Search for the cell housing the specified text and yield its (X, Y) center coordinate. 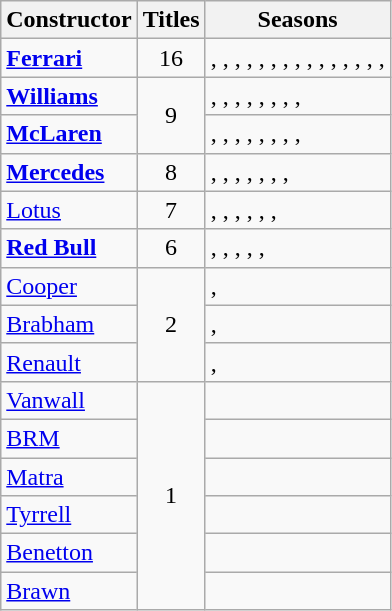
Seasons (298, 20)
Tyrrell (69, 515)
Brawn (69, 591)
Red Bull (69, 248)
Ferrari (69, 58)
, , , , , , , (298, 172)
, , , , , , , , , , , , , , , (298, 58)
Titles (171, 20)
Matra (69, 477)
Cooper (69, 286)
, , , , , (298, 248)
6 (171, 248)
Constructor (69, 20)
7 (171, 210)
BRM (69, 438)
Brabham (69, 324)
, , , , , , (298, 210)
McLaren (69, 134)
Lotus (69, 210)
Mercedes (69, 172)
Vanwall (69, 400)
1 (171, 495)
2 (171, 324)
Williams (69, 96)
Renault (69, 362)
8 (171, 172)
9 (171, 115)
16 (171, 58)
Benetton (69, 553)
